Detect which cell encompasses the target text, then output its (x, y) center coordinate. 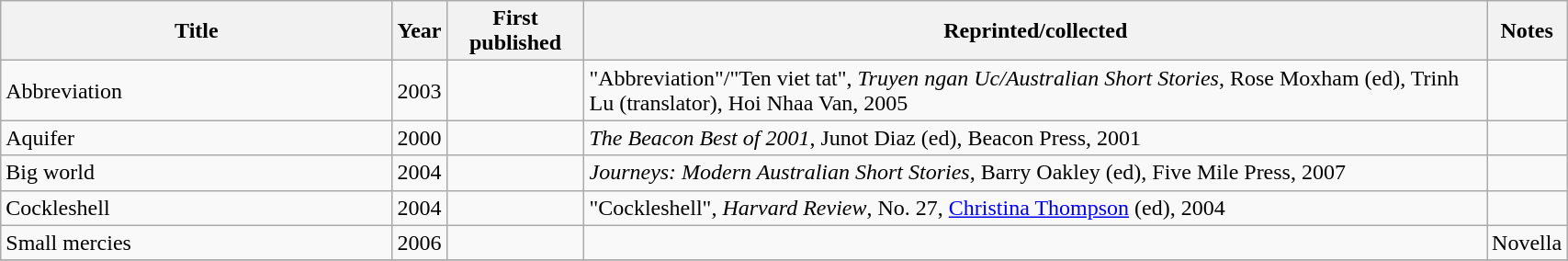
Big world (197, 173)
Aquifer (197, 138)
Abbreviation (197, 90)
2000 (419, 138)
Reprinted/collected (1036, 31)
Year (419, 31)
Notes (1527, 31)
Cockleshell (197, 208)
Journeys: Modern Australian Short Stories, Barry Oakley (ed), Five Mile Press, 2007 (1036, 173)
Novella (1527, 243)
"Cockleshell", Harvard Review, No. 27, Christina Thompson (ed), 2004 (1036, 208)
"Abbreviation"/"Ten viet tat", Truyen ngan Uc/Australian Short Stories, Rose Moxham (ed), Trinh Lu (translator), Hoi Nhaa Van, 2005 (1036, 90)
First published (515, 31)
Small mercies (197, 243)
2006 (419, 243)
Title (197, 31)
2003 (419, 90)
The Beacon Best of 2001, Junot Diaz (ed), Beacon Press, 2001 (1036, 138)
